Locate the cell with the specified text and output its (X, Y) center coordinate. 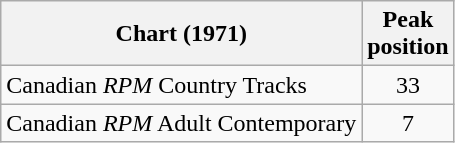
Chart (1971) (182, 34)
Canadian RPM Adult Contemporary (182, 123)
7 (408, 123)
Canadian RPM Country Tracks (182, 85)
33 (408, 85)
Peakposition (408, 34)
